Detect which cell encompasses the target text, then output its (X, Y) center coordinate. 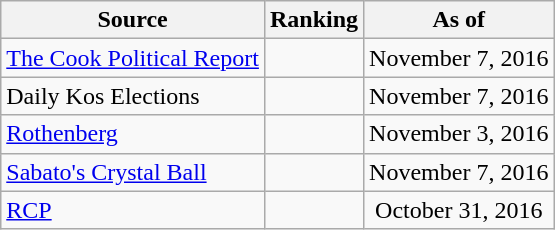
As of (459, 20)
The Cook Political Report (133, 58)
Source (133, 20)
Rothenberg (133, 134)
November 3, 2016 (459, 134)
Ranking (314, 20)
RCP (133, 210)
October 31, 2016 (459, 210)
Sabato's Crystal Ball (133, 172)
Daily Kos Elections (133, 96)
